Pinpoint the cell where the given text exists, returning its [X, Y] midpoint coordinate. 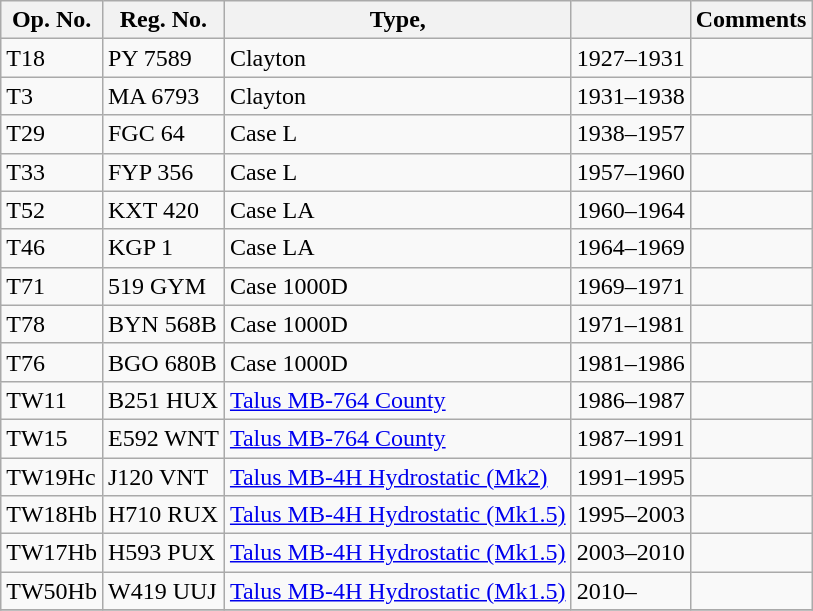
KGP 1 [163, 248]
T29 [52, 134]
1927–1931 [630, 58]
1986–1987 [630, 400]
J120 VNT [163, 477]
W419 UUJ [163, 591]
1991–1995 [630, 477]
H593 PUX [163, 553]
1964–1969 [630, 248]
1995–2003 [630, 515]
Talus MB-4H Hydrostatic (Mk2) [398, 477]
1957–1960 [630, 172]
BGO 680B [163, 362]
TW11 [52, 400]
1960–1964 [630, 210]
FGC 64 [163, 134]
KXT 420 [163, 210]
1931–1938 [630, 96]
TW50Hb [52, 591]
H710 RUX [163, 515]
T76 [52, 362]
TW15 [52, 438]
FYP 356 [163, 172]
2003–2010 [630, 553]
1987–1991 [630, 438]
2010– [630, 591]
TW19Hc [52, 477]
E592 WNT [163, 438]
BYN 568B [163, 324]
1971–1981 [630, 324]
Type, [398, 20]
T46 [52, 248]
Op. No. [52, 20]
519 GYM [163, 286]
TW18Hb [52, 515]
Comments [751, 20]
TW17Hb [52, 553]
B251 HUX [163, 400]
MA 6793 [163, 96]
1938–1957 [630, 134]
T18 [52, 58]
T52 [52, 210]
T71 [52, 286]
T78 [52, 324]
1969–1971 [630, 286]
PY 7589 [163, 58]
Reg. No. [163, 20]
T3 [52, 96]
1981–1986 [630, 362]
T33 [52, 172]
